Output the [x, y] coordinate of the center of the cell containing the given text.  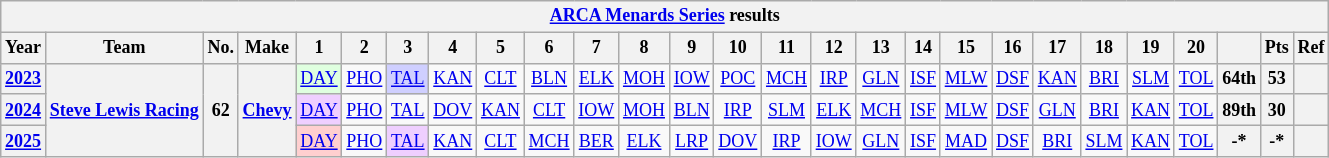
Ref [1311, 48]
5 [501, 48]
4 [453, 48]
3 [408, 48]
7 [596, 48]
2023 [24, 78]
1 [319, 48]
18 [1104, 48]
17 [1057, 48]
2024 [24, 110]
8 [644, 48]
16 [1013, 48]
10 [738, 48]
15 [966, 48]
20 [1196, 48]
ARCA Menards Series results [665, 16]
LRP [692, 140]
Year [24, 48]
Pts [1276, 48]
6 [549, 48]
9 [692, 48]
Team [124, 48]
19 [1151, 48]
2025 [24, 140]
64th [1240, 78]
POC [738, 78]
BER [596, 140]
13 [881, 48]
MAD [966, 140]
30 [1276, 110]
Chevy [267, 110]
Make [267, 48]
2 [364, 48]
62 [220, 110]
89th [1240, 110]
53 [1276, 78]
14 [924, 48]
Steve Lewis Racing [124, 110]
11 [787, 48]
12 [834, 48]
No. [220, 48]
